Provide the [x, y] coordinate of the cell's center where the given text is located.  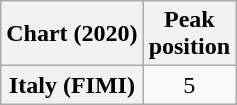
5 [189, 85]
Chart (2020) [72, 34]
Italy (FIMI) [72, 85]
Peakposition [189, 34]
